Return the [x, y] coordinate for the center point of the cell that contains the specified text.  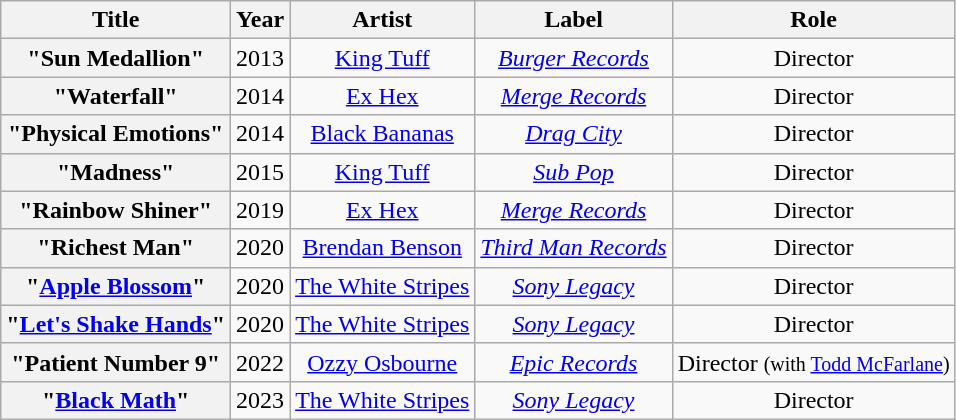
"Richest Man" [116, 248]
"Patient Number 9" [116, 362]
"Apple Blossom" [116, 286]
"Let's Shake Hands" [116, 324]
Black Bananas [382, 134]
Role [814, 20]
Ozzy Osbourne [382, 362]
"Black Math" [116, 400]
2023 [260, 400]
Brendan Benson [382, 248]
Artist [382, 20]
"Rainbow Shiner" [116, 210]
"Waterfall" [116, 96]
Label [574, 20]
Title [116, 20]
"Madness" [116, 172]
Year [260, 20]
Third Man Records [574, 248]
Drag City [574, 134]
2015 [260, 172]
"Physical Emotions" [116, 134]
2019 [260, 210]
2022 [260, 362]
"Sun Medallion" [116, 58]
Epic Records [574, 362]
Director (with Todd McFarlane) [814, 362]
Sub Pop [574, 172]
Burger Records [574, 58]
2013 [260, 58]
